Locate the cell with the specified text and output its [x, y] center coordinate. 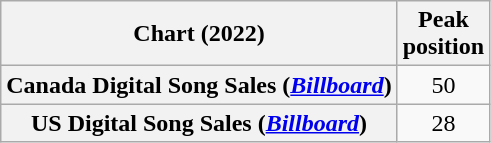
50 [443, 85]
US Digital Song Sales (Billboard) [199, 123]
Chart (2022) [199, 34]
Canada Digital Song Sales (Billboard) [199, 85]
Peakposition [443, 34]
28 [443, 123]
